Detect which cell encompasses the target text, then output its [X, Y] center coordinate. 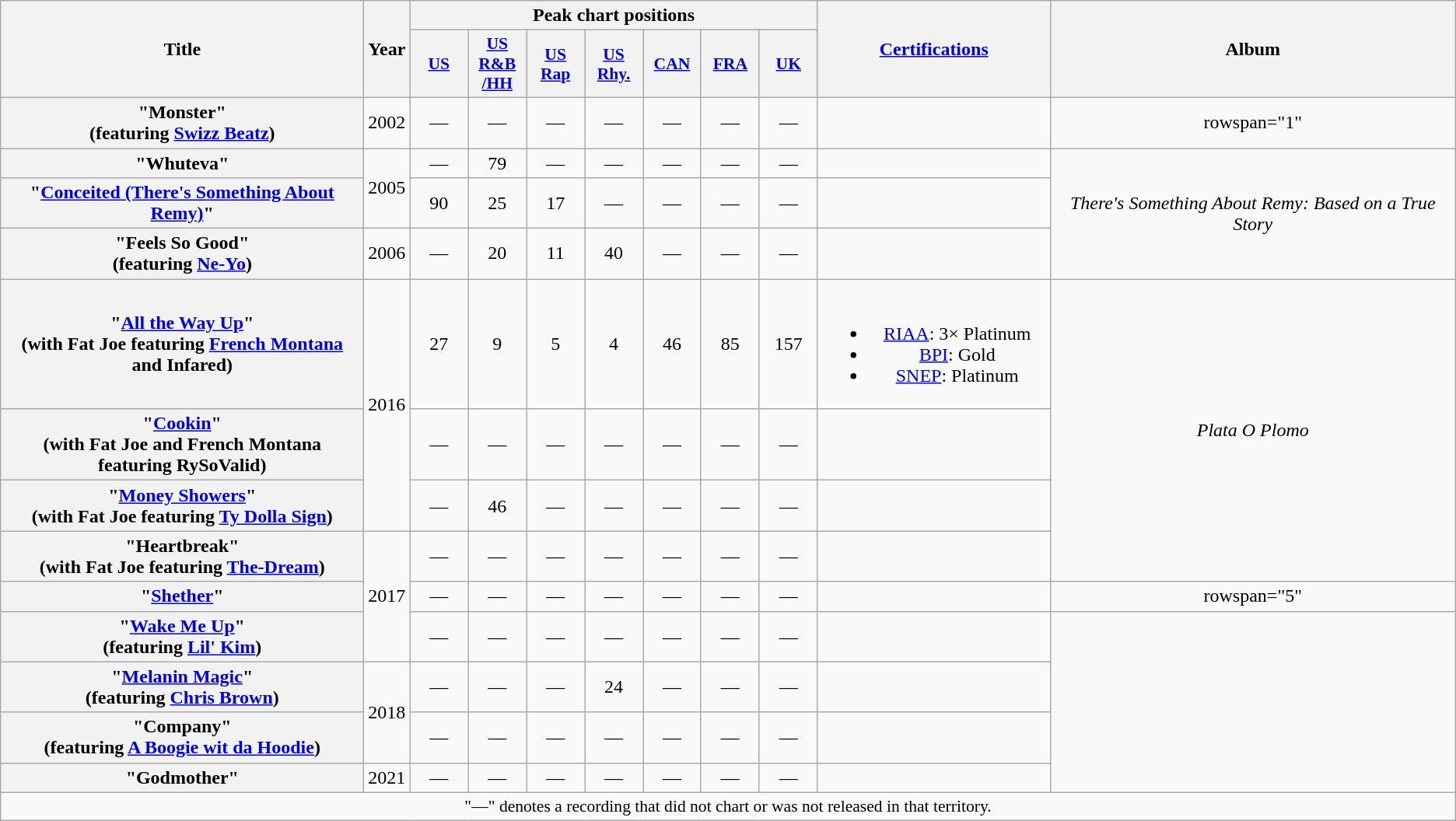
Peak chart positions [614, 16]
rowspan="1" [1252, 123]
"Godmother" [182, 777]
"Money Showers" (with Fat Joe featuring Ty Dolla Sign) [182, 505]
85 [730, 344]
9 [498, 344]
Certifications [933, 50]
2017 [387, 596]
"Heartbreak" (with Fat Joe featuring The-Dream) [182, 557]
2006 [387, 253]
"Whuteva" [182, 162]
2016 [387, 405]
RIAA: 3× PlatinumBPI: GoldSNEP: Platinum [933, 344]
"All the Way Up" (with Fat Joe featuring French Montana and Infared) [182, 344]
"Shether" [182, 596]
2002 [387, 123]
"Cookin" (with Fat Joe and French Montana featuring RySoValid) [182, 445]
UK [789, 64]
"Company"(featuring A Boogie wit da Hoodie) [182, 737]
2005 [387, 188]
79 [498, 162]
"Feels So Good" (featuring Ne-Yo) [182, 253]
Album [1252, 50]
17 [555, 204]
24 [614, 687]
11 [555, 253]
4 [614, 344]
FRA [730, 64]
2018 [387, 712]
There's Something About Remy: Based on a True Story [1252, 213]
CAN [672, 64]
USRhy. [614, 64]
157 [789, 344]
Title [182, 50]
"Melanin Magic"(featuring Chris Brown) [182, 687]
5 [555, 344]
2021 [387, 777]
27 [439, 344]
Plata O Plomo [1252, 431]
USR&B/HH [498, 64]
20 [498, 253]
40 [614, 253]
rowspan="5" [1252, 596]
25 [498, 204]
"Monster"(featuring Swizz Beatz) [182, 123]
"Conceited (There's Something About Remy)" [182, 204]
Year [387, 50]
USRap [555, 64]
90 [439, 204]
US [439, 64]
"—" denotes a recording that did not chart or was not released in that territory. [728, 806]
"Wake Me Up"(featuring Lil' Kim) [182, 636]
